Capture the cell that displays the provided text and extract its [X, Y] central coordinate. 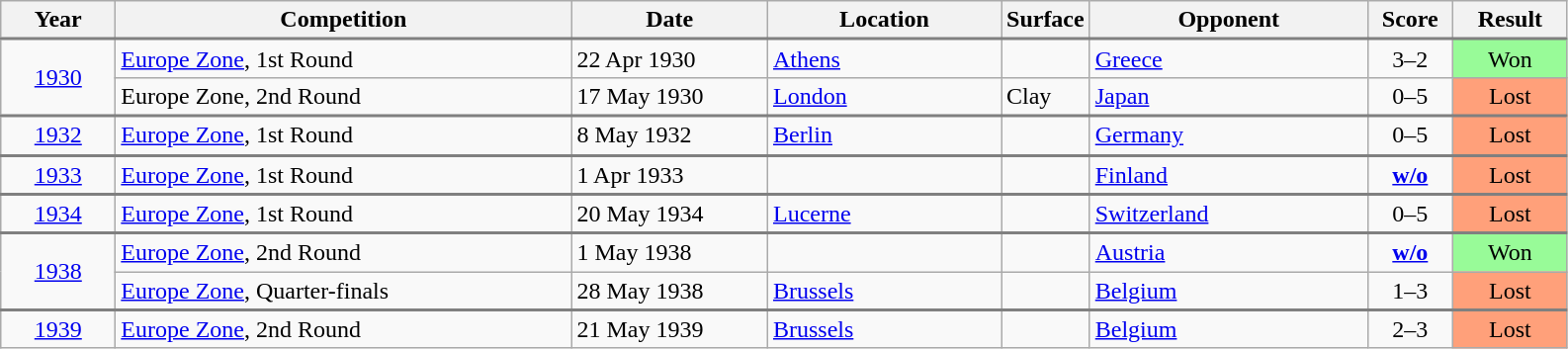
Austria [1228, 253]
1939 [58, 330]
1930 [58, 78]
Lucerne [884, 214]
Athens [884, 59]
Switzerland [1228, 214]
Surface [1045, 20]
1938 [58, 272]
Result [1510, 20]
1932 [58, 135]
Europe Zone, Quarter-finals [344, 291]
Finland [1228, 175]
Greece [1228, 59]
1934 [58, 214]
Score [1410, 20]
3–2 [1410, 59]
1–3 [1410, 291]
20 May 1934 [670, 214]
Germany [1228, 135]
17 May 1930 [670, 97]
Location [884, 20]
Clay [1045, 97]
2–3 [1410, 330]
Berlin [884, 135]
Opponent [1228, 20]
London [884, 97]
Year [58, 20]
8 May 1932 [670, 135]
1 May 1938 [670, 253]
21 May 1939 [670, 330]
Competition [344, 20]
1933 [58, 175]
Date [670, 20]
22 Apr 1930 [670, 59]
28 May 1938 [670, 291]
1 Apr 1933 [670, 175]
Japan [1228, 97]
